Output the (X, Y) coordinate of the center of the cell containing the given text.  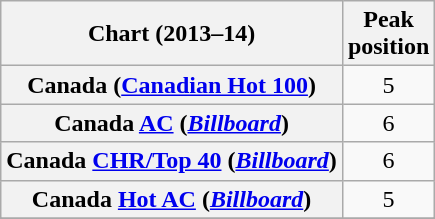
Chart (2013–14) (172, 34)
Peak position (388, 34)
Canada AC (Billboard) (172, 123)
Canada Hot AC (Billboard) (172, 199)
Canada CHR/Top 40 (Billboard) (172, 161)
Canada (Canadian Hot 100) (172, 85)
